Output the (x, y) coordinate of the center of the cell containing the given text.  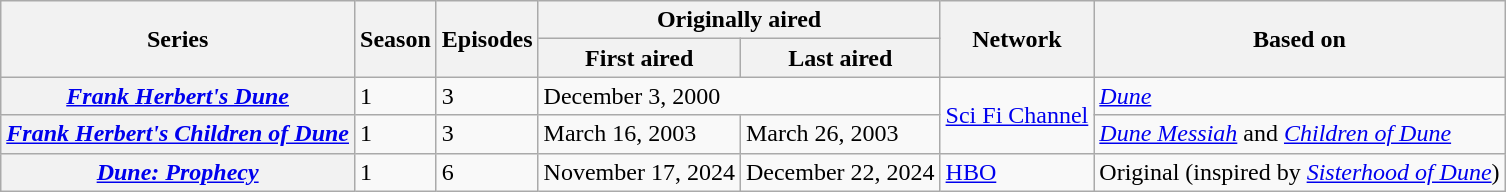
Dune (1300, 96)
Episodes (487, 39)
Dune Messiah and Children of Dune (1300, 134)
Dune: Prophecy (178, 172)
Frank Herbert's Dune (178, 96)
Last aired (840, 58)
Series (178, 39)
March 16, 2003 (639, 134)
Frank Herbert's Children of Dune (178, 134)
Season (396, 39)
Based on (1300, 39)
Original (inspired by Sisterhood of Dune) (1300, 172)
6 (487, 172)
Originally aired (739, 20)
March 26, 2003 (840, 134)
Sci Fi Channel (1017, 115)
First aired (639, 58)
November 17, 2024 (639, 172)
Network (1017, 39)
December 3, 2000 (739, 96)
December 22, 2024 (840, 172)
HBO (1017, 172)
